Return (x, y) of the center of cell containing provided text 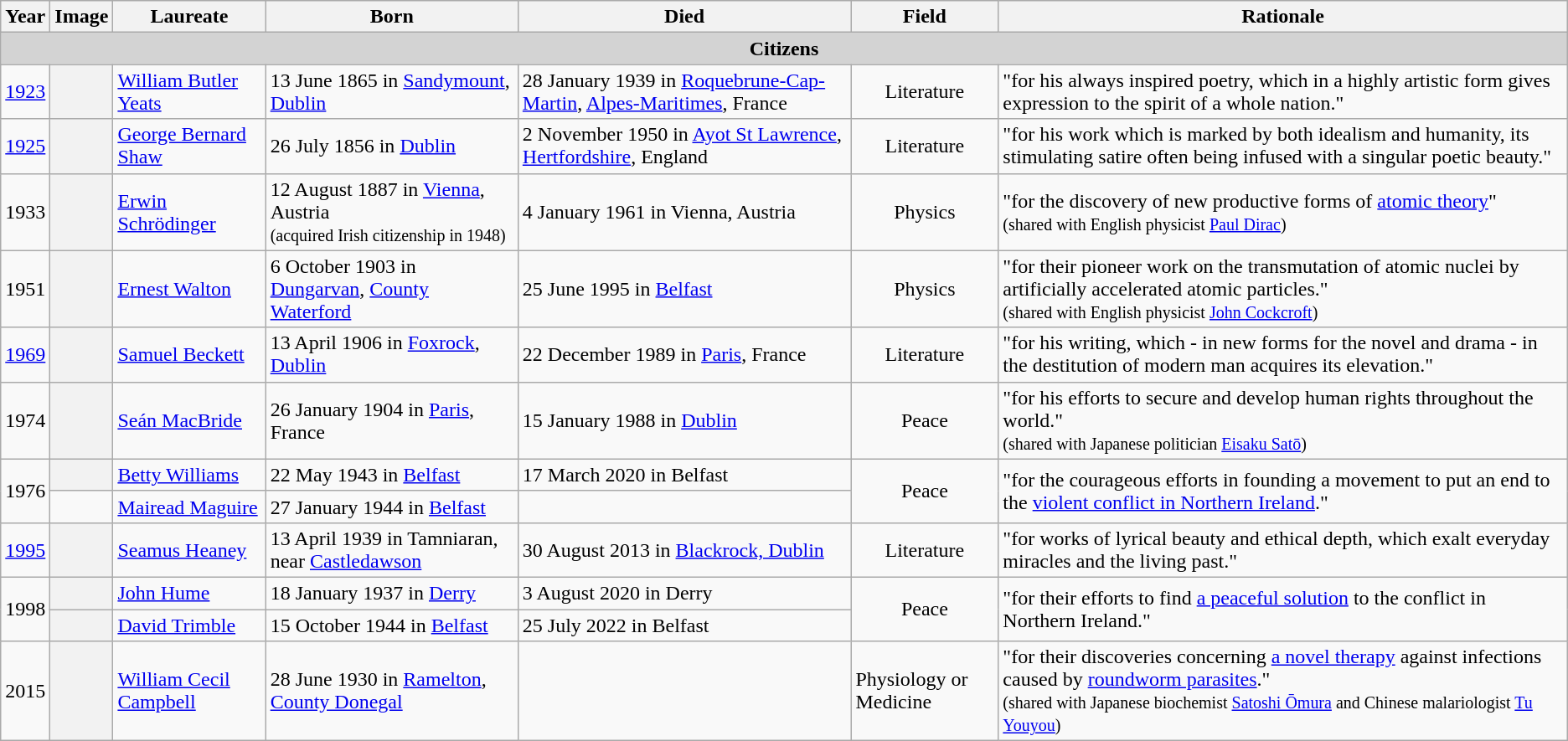
28 June 1930 in Ramelton, County Donegal (392, 692)
William Butler Yeats (189, 92)
1998 (25, 609)
"for his always inspired poetry, which in a highly artistic form gives expression to the spirit of a whole nation." (1283, 92)
George Bernard Shaw (189, 146)
2015 (25, 692)
Laureate (189, 17)
Field (925, 17)
Seamus Heaney (189, 549)
"for his work which is marked by both idealism and humanity, its stimulating satire often being infused with a singular poetic beauty." (1283, 146)
28 January 1939 in Roquebrune-Cap-Martin, Alpes-Maritimes, France (684, 92)
Physiology or Medicine (925, 692)
22 December 1989 in Paris, France (684, 355)
17 March 2020 in Belfast (684, 475)
Ernest Walton (189, 289)
Year (25, 17)
26 July 1856 in Dublin (392, 146)
15 October 1944 in Belfast (392, 625)
1976 (25, 491)
30 August 2013 in Blackrock, Dublin (684, 549)
13 April 1906 in Foxrock, Dublin (392, 355)
William Cecil Campbell (189, 692)
Died (684, 17)
1925 (25, 146)
"for his efforts to secure and develop human rights throughout the world."(shared with Japanese politician Eisaku Satō) (1283, 420)
1974 (25, 420)
22 May 1943 in Belfast (392, 475)
David Trimble (189, 625)
12 August 1887 in Vienna, Austria(acquired Irish citizenship in 1948) (392, 212)
Born (392, 17)
Seán MacBride (189, 420)
26 January 1904 in Paris, France (392, 420)
27 January 1944 in Belfast (392, 507)
1923 (25, 92)
Rationale (1283, 17)
Samuel Beckett (189, 355)
1933 (25, 212)
Mairead Maguire (189, 507)
"for the discovery of new productive forms of atomic theory"(shared with English physicist Paul Dirac) (1283, 212)
"for his writing, which - in new forms for the novel and drama - in the destitution of modern man acquires its elevation." (1283, 355)
1969 (25, 355)
Betty Williams (189, 475)
"for their efforts to find a peaceful solution to the conflict in Northern Ireland." (1283, 609)
13 April 1939 in Tamniaran, near Castledawson (392, 549)
John Hume (189, 593)
13 June 1865 in Sandymount, Dublin (392, 92)
"for works of lyrical beauty and ethical depth, which exalt everyday miracles and the living past." (1283, 549)
Image (82, 17)
6 October 1903 in Dungarvan, County Waterford (392, 289)
18 January 1937 in Derry (392, 593)
15 January 1988 in Dublin (684, 420)
25 July 2022 in Belfast (684, 625)
1995 (25, 549)
Erwin Schrödinger (189, 212)
Citizens (784, 49)
4 January 1961 in Vienna, Austria (684, 212)
3 August 2020 in Derry (684, 593)
1951 (25, 289)
"for the courageous efforts in founding a movement to put an end to the violent conflict in Northern Ireland." (1283, 491)
25 June 1995 in Belfast (684, 289)
2 November 1950 in Ayot St Lawrence, Hertfordshire, England (684, 146)
